Search for the cell housing the specified text and yield its [x, y] center coordinate. 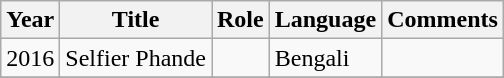
Language [325, 20]
Bengali [325, 58]
Year [30, 20]
2016 [30, 58]
Comments [443, 20]
Selfier Phande [136, 58]
Role [241, 20]
Title [136, 20]
